Provide the (X, Y) coordinate of the cell's center where the given text is located.  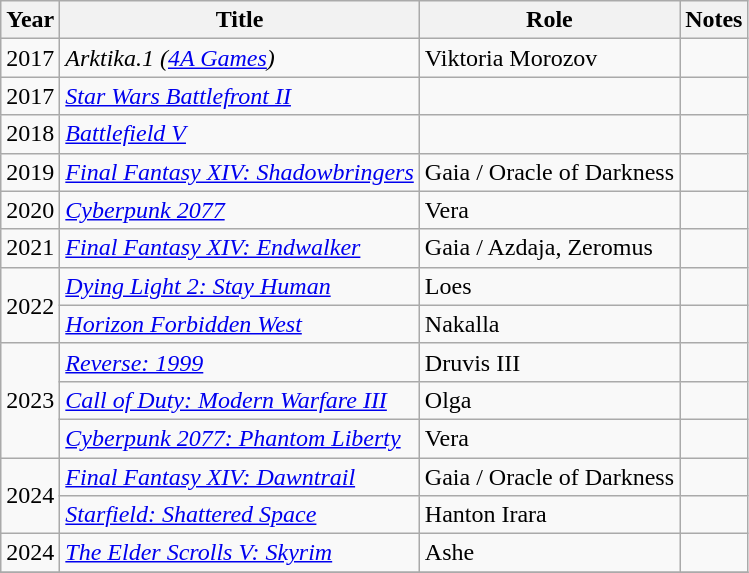
Viktoria Morozov (549, 58)
Dying Light 2: Stay Human (240, 286)
Final Fantasy XIV: Dawntrail (240, 477)
Final Fantasy XIV: Shadowbringers (240, 172)
Cyberpunk 2077: Phantom Liberty (240, 438)
Title (240, 20)
2019 (30, 172)
Starfield: Shattered Space (240, 515)
Role (549, 20)
Gaia / Azdaja, Zeromus (549, 248)
Battlefield V (240, 134)
2022 (30, 305)
2018 (30, 134)
2021 (30, 248)
Call of Duty: Modern Warfare III (240, 400)
Nakalla (549, 324)
Horizon Forbidden West (240, 324)
Druvis III (549, 362)
2023 (30, 400)
Final Fantasy XIV: Endwalker (240, 248)
Loes (549, 286)
Notes (714, 20)
Hanton Irara (549, 515)
Ashe (549, 553)
Reverse: 1999 (240, 362)
Star Wars Battlefront II (240, 96)
2020 (30, 210)
Arktika.1 (4A Games) (240, 58)
Olga (549, 400)
The Elder Scrolls V: Skyrim (240, 553)
Cyberpunk 2077 (240, 210)
Year (30, 20)
